Locate the cell with the specified text and output its [x, y] center coordinate. 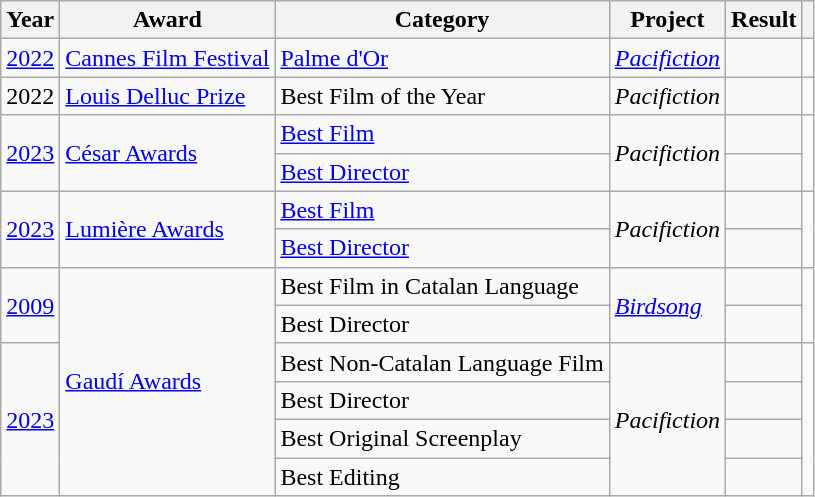
Project [667, 20]
Best Non-Catalan Language Film [442, 362]
Category [442, 20]
Best Film in Catalan Language [442, 286]
2009 [30, 305]
Best Film of the Year [442, 96]
Best Original Screenplay [442, 438]
Louis Delluc Prize [168, 96]
Result [764, 20]
Best Editing [442, 477]
Gaudí Awards [168, 381]
Birdsong [667, 305]
Cannes Film Festival [168, 58]
Award [168, 20]
Palme d'Or [442, 58]
Lumière Awards [168, 229]
Year [30, 20]
César Awards [168, 153]
